Provide the (x, y) coordinate of the cell's center where the given text is located.  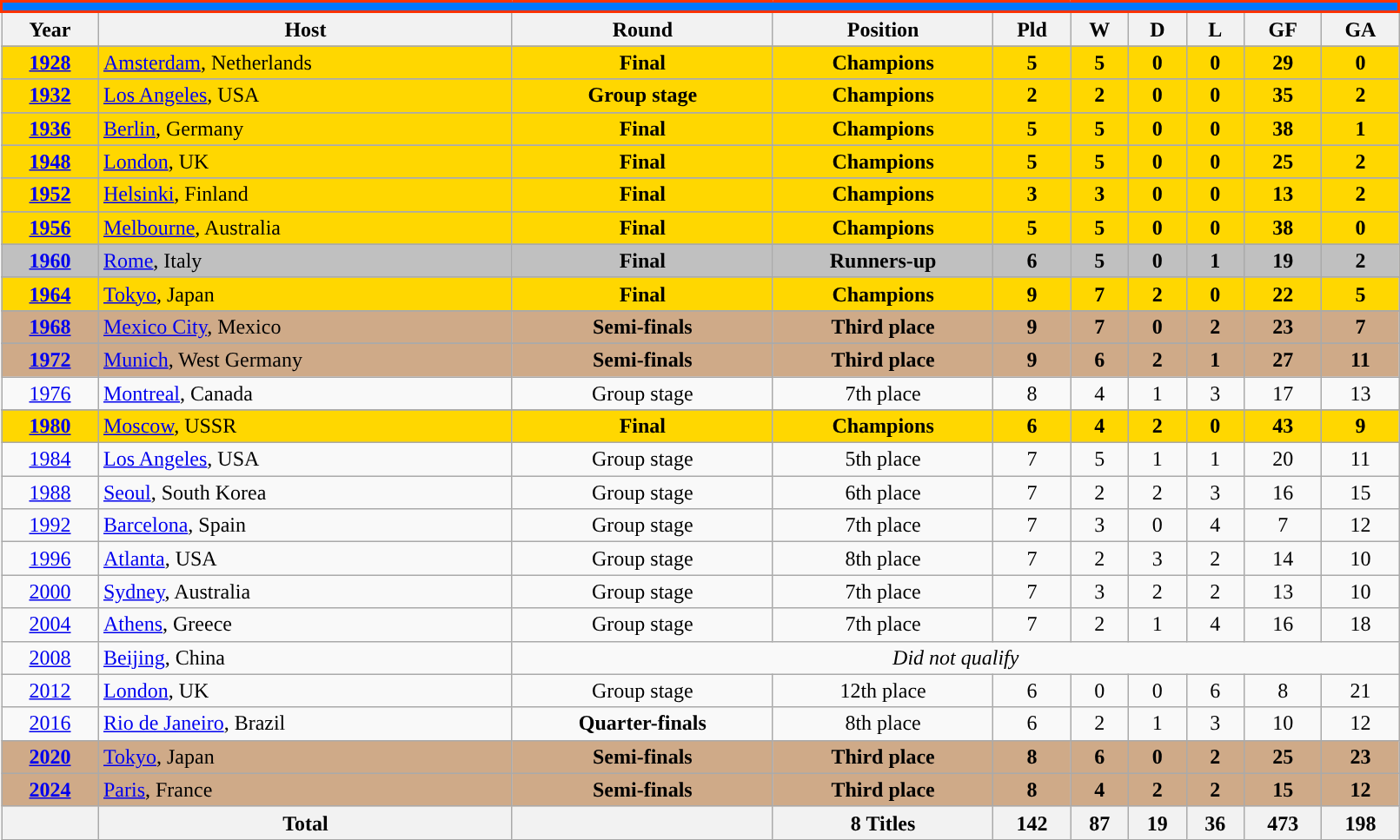
18 (1361, 625)
2004 (50, 625)
Berlin, Germany (305, 129)
Round (642, 30)
2024 (50, 790)
27 (1283, 360)
43 (1283, 427)
L (1215, 30)
GA (1361, 30)
Pld (1032, 30)
21 (1361, 691)
1992 (50, 526)
Total (305, 823)
1972 (50, 360)
35 (1283, 96)
Atlanta, USA (305, 559)
2016 (50, 724)
142 (1032, 823)
6th place (883, 493)
1936 (50, 129)
198 (1361, 823)
Amsterdam, Netherlands (305, 63)
8 Titles (883, 823)
Melbourne, Australia (305, 228)
Quarter-finals (642, 724)
1984 (50, 460)
22 (1283, 294)
Moscow, USSR (305, 427)
Sydney, Australia (305, 592)
14 (1283, 559)
1960 (50, 261)
Host (305, 30)
1956 (50, 228)
12th place (883, 691)
W (1099, 30)
Year (50, 30)
D (1158, 30)
1996 (50, 559)
Helsinki, Finland (305, 195)
Position (883, 30)
Athens, Greece (305, 625)
Did not qualify (956, 658)
1968 (50, 327)
5th place (883, 460)
1948 (50, 162)
473 (1283, 823)
2000 (50, 592)
2020 (50, 757)
2008 (50, 658)
Paris, France (305, 790)
2012 (50, 691)
1976 (50, 394)
1988 (50, 493)
Barcelona, Spain (305, 526)
1928 (50, 63)
36 (1215, 823)
Seoul, South Korea (305, 493)
Rio de Janeiro, Brazil (305, 724)
Runners-up (883, 261)
29 (1283, 63)
Rome, Italy (305, 261)
17 (1283, 394)
Munich, West Germany (305, 360)
1980 (50, 427)
GF (1283, 30)
Beijing, China (305, 658)
1932 (50, 96)
1952 (50, 195)
20 (1283, 460)
Mexico City, Mexico (305, 327)
87 (1099, 823)
Montreal, Canada (305, 394)
1964 (50, 294)
